Return [X, Y] of the center of cell containing provided text 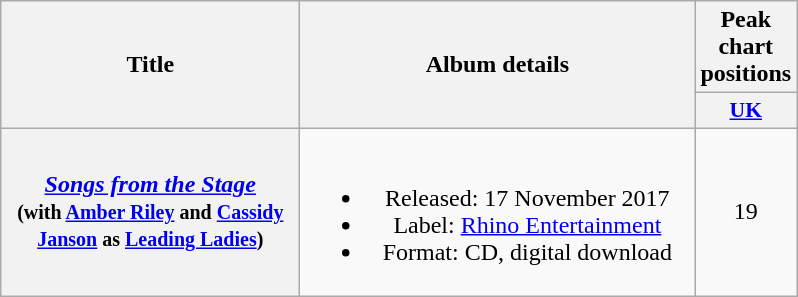
Album details [498, 65]
UK [746, 111]
19 [746, 212]
Songs from the Stage(with Amber Riley and Cassidy Janson as Leading Ladies) [150, 212]
Peak chart positions [746, 47]
Title [150, 65]
Released: 17 November 2017Label: Rhino EntertainmentFormat: CD, digital download [498, 212]
